Detect which cell encompasses the target text, then output its (x, y) center coordinate. 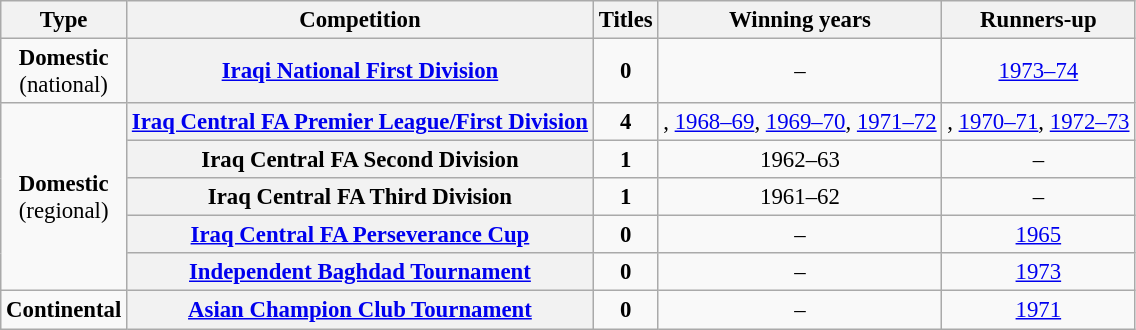
1971 (1038, 310)
1973–74 (1038, 72)
1961–62 (800, 197)
Domestic(national) (64, 72)
Continental (64, 310)
Winning years (800, 20)
, 1970–71, 1972–73 (1038, 122)
Iraq Central FA Perseverance Cup (360, 235)
Domestic(regional) (64, 197)
1965 (1038, 235)
Asian Champion Club Tournament (360, 310)
Iraq Central FA Second Division (360, 160)
Iraq Central FA Third Division (360, 197)
1962–63 (800, 160)
Iraqi National First Division (360, 72)
Independent Baghdad Tournament (360, 273)
Type (64, 20)
Iraq Central FA Premier League/First Division (360, 122)
Titles (626, 20)
Competition (360, 20)
, 1968–69, 1969–70, 1971–72 (800, 122)
1973 (1038, 273)
4 (626, 122)
Runners-up (1038, 20)
